Find where the given text appears and provide that cell's center as (x, y) coordinate. 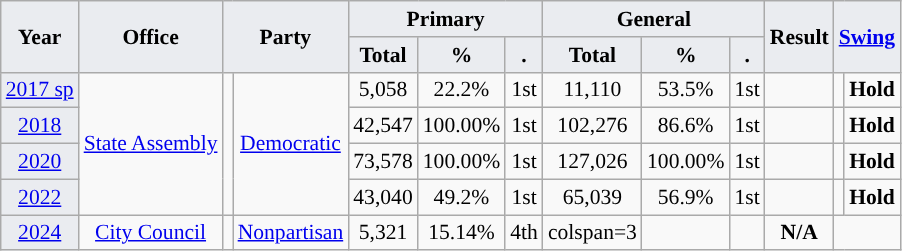
2022 (40, 197)
43,040 (382, 197)
5,321 (382, 233)
127,026 (592, 162)
86.6% (686, 126)
15.14% (462, 233)
65,039 (592, 197)
Primary (446, 19)
State Assembly (151, 143)
102,276 (592, 126)
56.9% (686, 197)
5,058 (382, 90)
Office (151, 36)
53.5% (686, 90)
colspan=3 (592, 233)
N/A (800, 233)
11,110 (592, 90)
2024 (40, 233)
22.2% (462, 90)
Democratic (291, 143)
2018 (40, 126)
Swing (868, 36)
City Council (151, 233)
42,547 (382, 126)
Nonpartisan (291, 233)
General (654, 19)
2017 sp (40, 90)
4th (524, 233)
49.2% (462, 197)
2020 (40, 162)
73,578 (382, 162)
Year (40, 36)
Result (800, 36)
Party (285, 36)
